For the text-containing cell, return its midpoint in (X, Y) coordinate format. 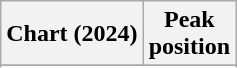
Peakposition (189, 34)
Chart (2024) (72, 34)
